Locate the cell with the specified text and output its [x, y] center coordinate. 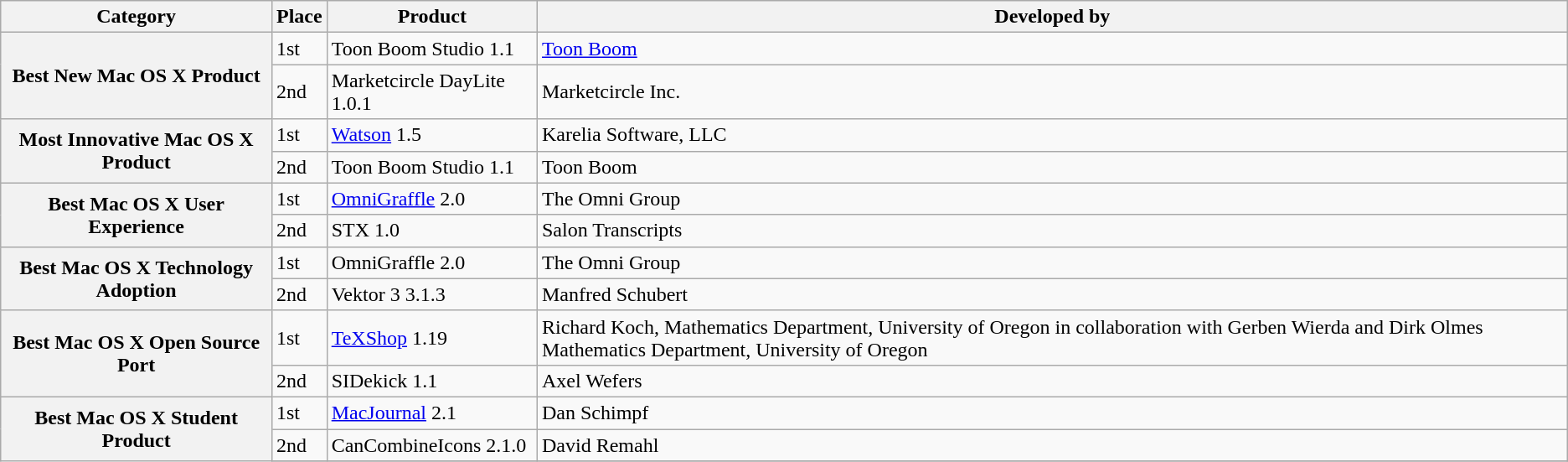
Manfred Schubert [1052, 294]
TeXShop 1.19 [432, 337]
Watson 1.5 [432, 135]
Best Mac OS X User Experience [137, 215]
Axel Wefers [1052, 381]
Best Mac OS X Technology Adoption [137, 278]
Marketcircle Inc. [1052, 92]
STX 1.0 [432, 231]
CanCombineIcons 2.1.0 [432, 445]
MacJournal 2.1 [432, 413]
Place [299, 17]
Best Mac OS X Open Source Port [137, 354]
Vektor 3 3.1.3 [432, 294]
SIDekick 1.1 [432, 381]
David Remahl [1052, 445]
Best Mac OS X Student Product [137, 428]
Product [432, 17]
Salon Transcripts [1052, 231]
Best New Mac OS X Product [137, 75]
Dan Schimpf [1052, 413]
Marketcircle DayLite 1.0.1 [432, 92]
Most Innovative Mac OS X Product [137, 151]
Developed by [1052, 17]
Karelia Software, LLC [1052, 135]
Category [137, 17]
